Output the [x, y] coordinate of the center of the cell containing the given text.  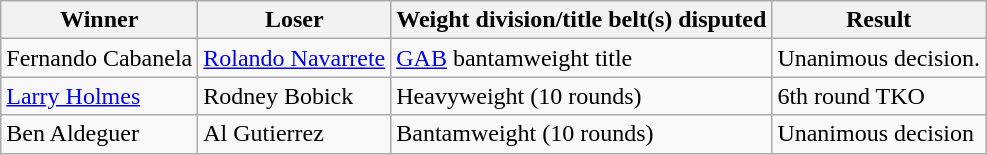
6th round TKO [879, 96]
Unanimous decision [879, 134]
Winner [100, 20]
Rodney Bobick [294, 96]
Al Gutierrez [294, 134]
Loser [294, 20]
Larry Holmes [100, 96]
Rolando Navarrete [294, 58]
GAB bantamweight title [582, 58]
Bantamweight (10 rounds) [582, 134]
Fernando Cabanela [100, 58]
Heavyweight (10 rounds) [582, 96]
Weight division/title belt(s) disputed [582, 20]
Unanimous decision. [879, 58]
Result [879, 20]
Ben Aldeguer [100, 134]
